Provide the [X, Y] coordinate of the cell's center where the given text is located.  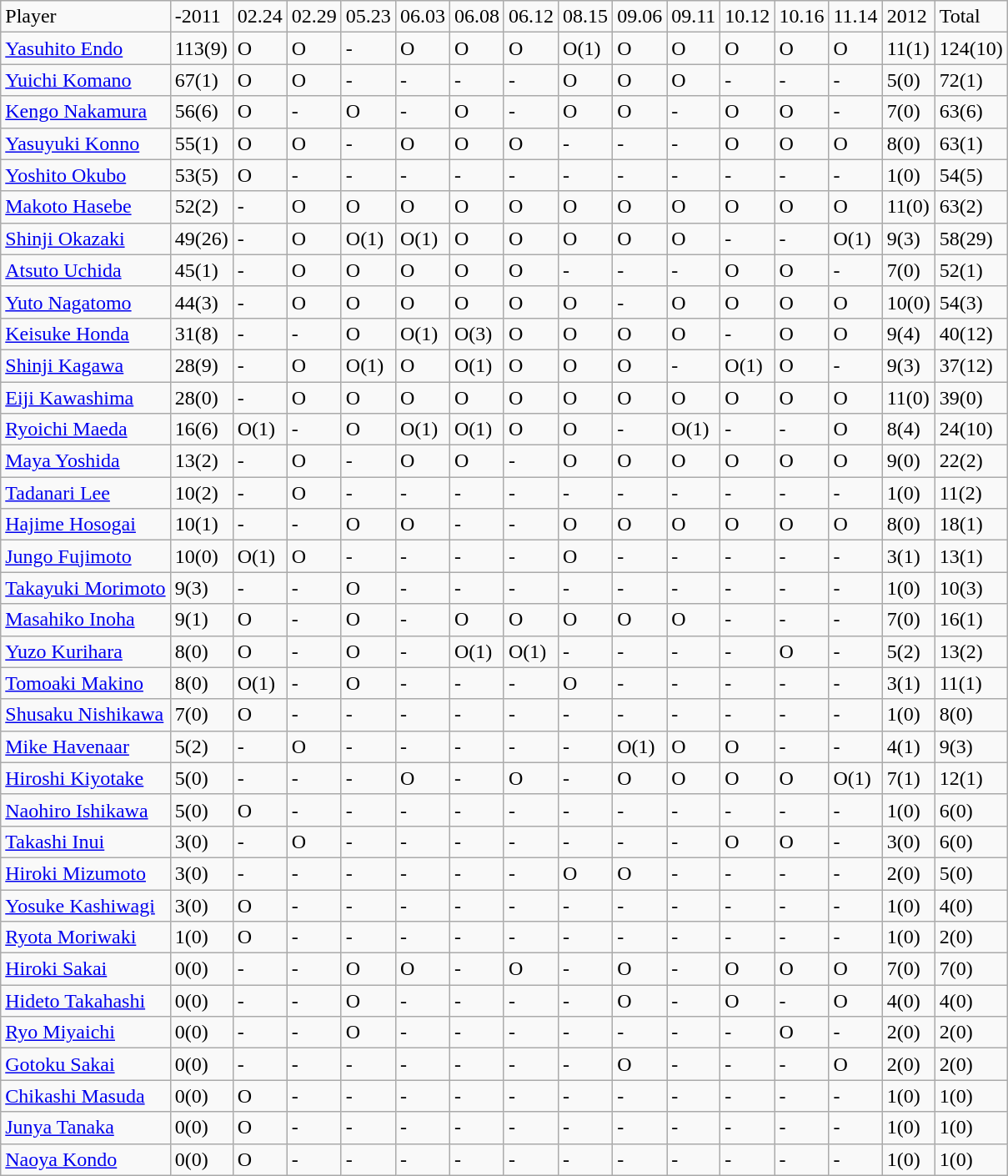
7(1) [909, 778]
Yasuyuki Konno [85, 143]
113(9) [202, 48]
49(26) [202, 239]
Hiroshi Kiyotake [85, 778]
Tadanari Lee [85, 493]
Shinji Okazaki [85, 239]
10(1) [202, 525]
54(3) [970, 302]
11.14 [855, 17]
9(1) [202, 620]
10.12 [747, 17]
45(1) [202, 270]
67(1) [202, 80]
06.12 [530, 17]
Jungo Fujimoto [85, 556]
10(3) [970, 588]
02.24 [260, 17]
13(1) [970, 556]
12(1) [970, 778]
Yuzo Kurihara [85, 651]
11(2) [970, 493]
05.23 [369, 17]
53(5) [202, 175]
Eiji Kawashima [85, 398]
124(10) [970, 48]
09.06 [640, 17]
Gotoku Sakai [85, 1064]
Yoshito Okubo [85, 175]
72(1) [970, 80]
22(2) [970, 461]
Ryoichi Maeda [85, 430]
Naohiro Ishikawa [85, 810]
2012 [909, 17]
63(1) [970, 143]
Tomoaki Makino [85, 683]
Keisuke Honda [85, 334]
16(6) [202, 430]
39(0) [970, 398]
O(3) [477, 334]
28(9) [202, 365]
Yasuhito Endo [85, 48]
52(1) [970, 270]
-2011 [202, 17]
Hajime Hosogai [85, 525]
44(3) [202, 302]
54(5) [970, 175]
16(1) [970, 620]
63(2) [970, 207]
Ryo Miyaichi [85, 1033]
Junya Tanaka [85, 1128]
24(10) [970, 430]
55(1) [202, 143]
Player [85, 17]
Chikashi Masuda [85, 1096]
Yosuke Kashiwagi [85, 905]
Takashi Inui [85, 842]
Hideto Takahashi [85, 1001]
Atsuto Uchida [85, 270]
02.29 [313, 17]
Shusaku Nishikawa [85, 715]
Makoto Hasebe [85, 207]
Shinji Kagawa [85, 365]
Mike Havenaar [85, 746]
4(1) [909, 746]
Takayuki Morimoto [85, 588]
37(12) [970, 365]
Hiroki Sakai [85, 969]
Yuichi Komano [85, 80]
Kengo Nakamura [85, 112]
10.16 [802, 17]
Naoya Kondo [85, 1159]
40(12) [970, 334]
Hiroki Mizumoto [85, 873]
56(6) [202, 112]
09.11 [694, 17]
63(6) [970, 112]
Ryota Moriwaki [85, 937]
58(29) [970, 239]
9(4) [909, 334]
8(4) [909, 430]
28(0) [202, 398]
52(2) [202, 207]
Yuto Nagatomo [85, 302]
31(8) [202, 334]
Total [970, 17]
18(1) [970, 525]
10(2) [202, 493]
08.15 [585, 17]
Maya Yoshida [85, 461]
9(0) [909, 461]
06.08 [477, 17]
06.03 [422, 17]
Masahiko Inoha [85, 620]
